Search for the cell housing the specified text and yield its (X, Y) center coordinate. 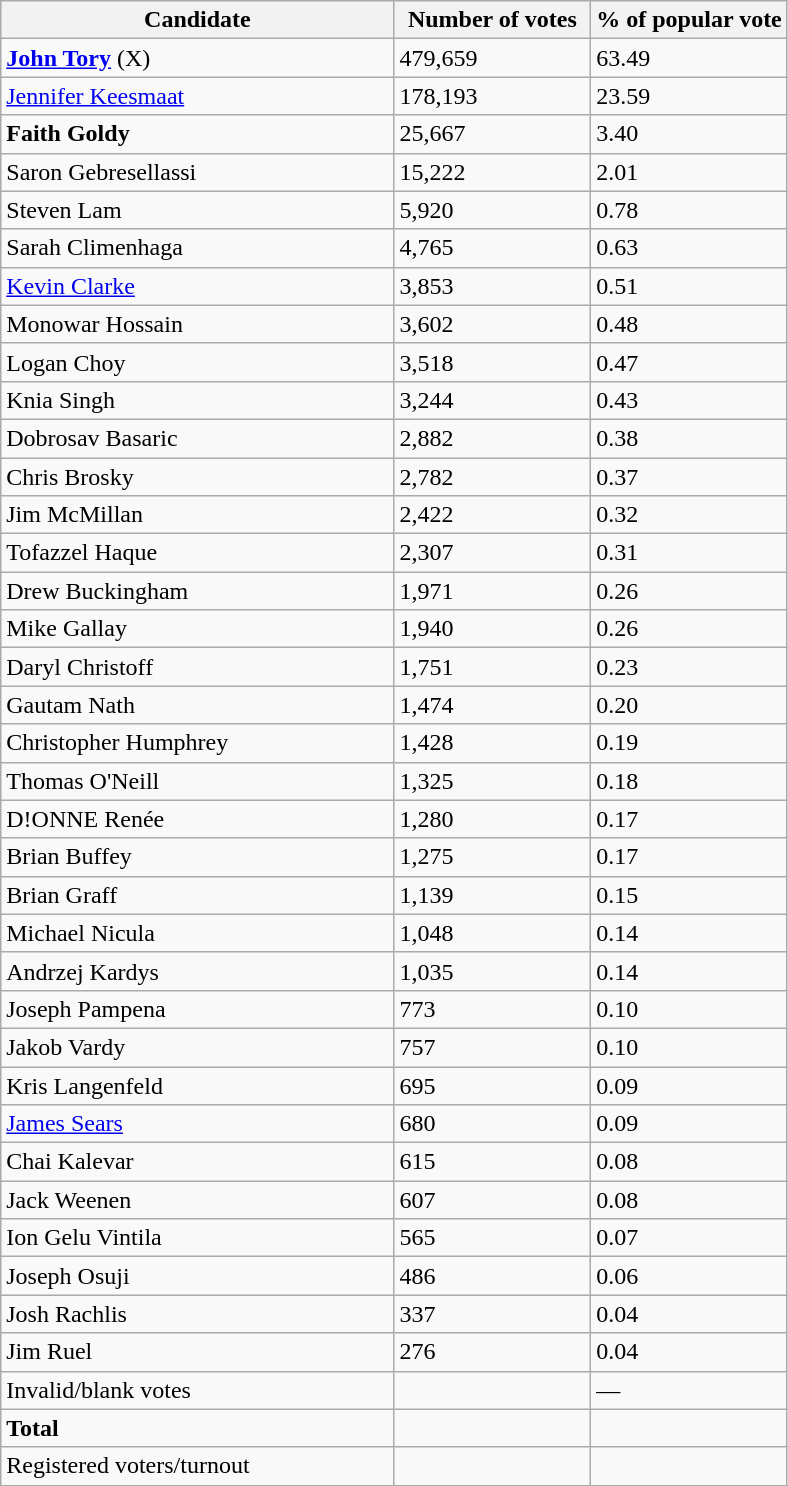
0.19 (690, 743)
1,474 (492, 705)
337 (492, 1314)
0.47 (690, 362)
2,307 (492, 553)
Thomas O'Neill (198, 781)
Mike Gallay (198, 629)
Number of votes (492, 20)
0.23 (690, 667)
4,765 (492, 248)
0.31 (690, 553)
Sarah Climenhaga (198, 248)
2,422 (492, 515)
1,280 (492, 819)
565 (492, 1238)
757 (492, 1047)
63.49 (690, 58)
Josh Rachlis (198, 1314)
178,193 (492, 96)
1,940 (492, 629)
Kevin Clarke (198, 286)
Tofazzel Haque (198, 553)
15,222 (492, 172)
% of popular vote (690, 20)
Jim McMillan (198, 515)
3,518 (492, 362)
1,275 (492, 857)
Jennifer Keesmaat (198, 96)
2,782 (492, 477)
Logan Choy (198, 362)
0.15 (690, 895)
0.43 (690, 400)
— (690, 1390)
479,659 (492, 58)
Jim Ruel (198, 1352)
Steven Lam (198, 210)
Joseph Osuji (198, 1276)
Registered voters/turnout (198, 1466)
3.40 (690, 134)
Joseph Pampena (198, 1009)
0.07 (690, 1238)
Daryl Christoff (198, 667)
1,751 (492, 667)
0.06 (690, 1276)
3,853 (492, 286)
Faith Goldy (198, 134)
Ion Gelu Vintila (198, 1238)
Knia Singh (198, 400)
615 (492, 1162)
607 (492, 1200)
3,244 (492, 400)
25,667 (492, 134)
695 (492, 1085)
Kris Langenfeld (198, 1085)
0.37 (690, 477)
James Sears (198, 1124)
5,920 (492, 210)
0.78 (690, 210)
Andrzej Kardys (198, 971)
1,325 (492, 781)
Dobrosav Basaric (198, 438)
Monowar Hossain (198, 324)
276 (492, 1352)
Chris Brosky (198, 477)
0.48 (690, 324)
486 (492, 1276)
773 (492, 1009)
Total (198, 1428)
0.18 (690, 781)
680 (492, 1124)
John Tory (X) (198, 58)
Invalid/blank votes (198, 1390)
23.59 (690, 96)
Jack Weenen (198, 1200)
1,048 (492, 933)
1,139 (492, 895)
Gautam Nath (198, 705)
Christopher Humphrey (198, 743)
2,882 (492, 438)
0.38 (690, 438)
2.01 (690, 172)
3,602 (492, 324)
0.63 (690, 248)
Drew Buckingham (198, 591)
0.32 (690, 515)
1,035 (492, 971)
1,971 (492, 591)
Chai Kalevar (198, 1162)
0.51 (690, 286)
1,428 (492, 743)
Saron Gebresellassi (198, 172)
D!ONNE Renée (198, 819)
Jakob Vardy (198, 1047)
Michael Nicula (198, 933)
Candidate (198, 20)
0.20 (690, 705)
Brian Graff (198, 895)
Brian Buffey (198, 857)
